Return the [x, y] coordinate for the center point of the cell that contains the specified text.  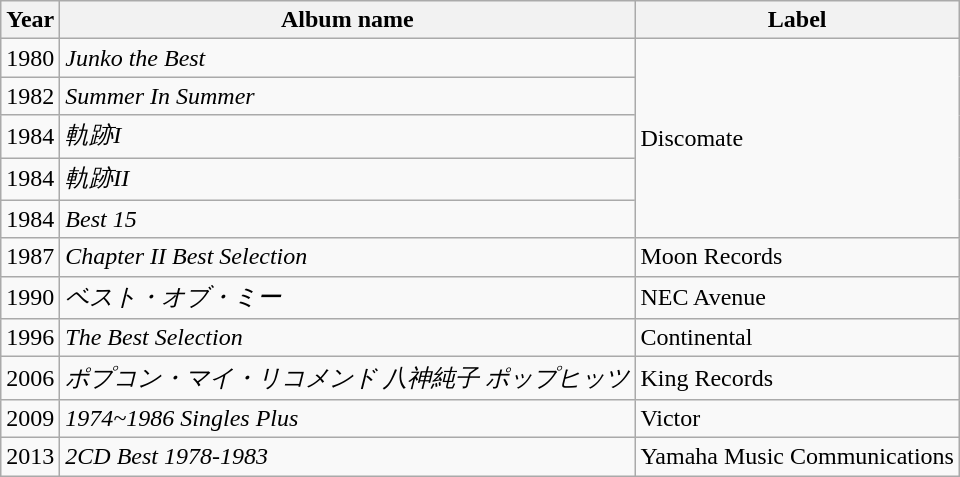
Best 15 [348, 219]
軌跡I [348, 136]
軌跡II [348, 180]
NEC Avenue [798, 298]
Moon Records [798, 257]
1990 [30, 298]
1996 [30, 338]
1987 [30, 257]
The Best Selection [348, 338]
Victor [798, 418]
1980 [30, 58]
Year [30, 20]
ポプコン・マイ・リコメンド 八神純子 ポップヒッツ [348, 378]
1982 [30, 96]
Continental [798, 338]
2006 [30, 378]
Album name [348, 20]
Yamaha Music Communications [798, 456]
ベスト・オブ・ミー [348, 298]
1974~1986 Singles Plus [348, 418]
Discomate [798, 138]
2013 [30, 456]
2009 [30, 418]
King Records [798, 378]
Junko the Best [348, 58]
Summer In Summer [348, 96]
Chapter II Best Selection [348, 257]
Label [798, 20]
2CD Best 1978-1983 [348, 456]
